Search for the cell housing the specified text and yield its (X, Y) center coordinate. 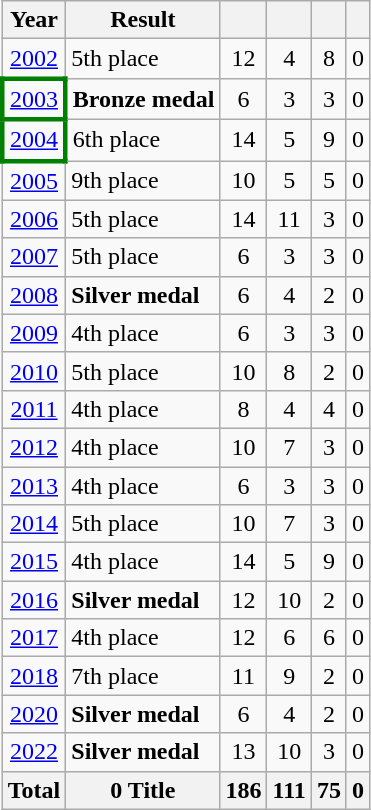
2011 (34, 409)
186 (244, 790)
2003 (34, 98)
7th place (143, 676)
2005 (34, 180)
6th place (143, 140)
2013 (34, 485)
111 (289, 790)
13 (244, 752)
2007 (34, 257)
2010 (34, 371)
2009 (34, 333)
2012 (34, 447)
2006 (34, 219)
Total (34, 790)
2014 (34, 524)
2022 (34, 752)
2004 (34, 140)
2002 (34, 59)
0 Title (143, 790)
Year (34, 20)
2016 (34, 600)
75 (328, 790)
2018 (34, 676)
9th place (143, 180)
2015 (34, 562)
Result (143, 20)
2017 (34, 638)
2008 (34, 295)
2020 (34, 714)
Bronze medal (143, 98)
